Search for the cell housing the specified text and yield its (X, Y) center coordinate. 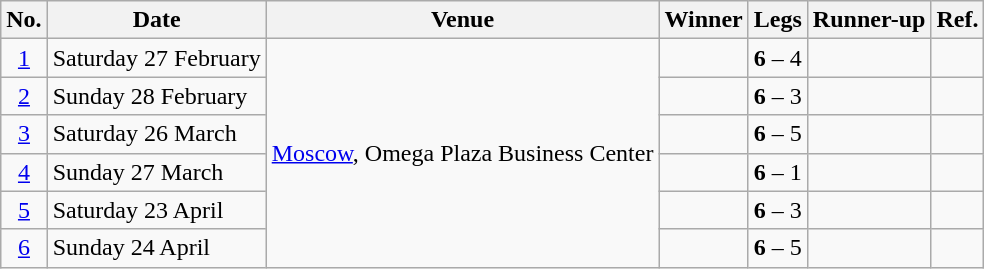
6 – 4 (778, 58)
Date (156, 20)
3 (24, 134)
1 (24, 58)
Ref. (958, 20)
Sunday 27 March (156, 172)
5 (24, 210)
4 (24, 172)
Moscow, Omega Plaza Business Center (462, 153)
Runner-up (869, 20)
6 – 1 (778, 172)
Sunday 28 February (156, 96)
Sunday 24 April (156, 248)
Venue (462, 20)
Saturday 23 April (156, 210)
Saturday 27 February (156, 58)
Saturday 26 March (156, 134)
Winner (704, 20)
No. (24, 20)
Legs (778, 20)
2 (24, 96)
6 (24, 248)
